Provide the [X, Y] coordinate of the cell's center where the given text is located.  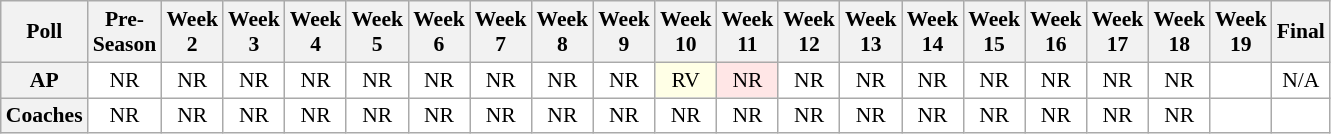
Week19 [1241, 32]
Week3 [254, 32]
Week18 [1179, 32]
Poll [44, 32]
Week12 [809, 32]
RV [686, 80]
Week4 [316, 32]
Pre-Season [125, 32]
N/A [1301, 80]
Coaches [44, 116]
Week5 [377, 32]
Week17 [1118, 32]
Week2 [192, 32]
Week16 [1056, 32]
Week7 [501, 32]
Week13 [871, 32]
Week11 [748, 32]
Week6 [439, 32]
Week14 [933, 32]
Week15 [994, 32]
Week9 [624, 32]
AP [44, 80]
Week10 [686, 32]
Week8 [562, 32]
Final [1301, 32]
